Output the (X, Y) coordinate of the center of the cell containing the given text.  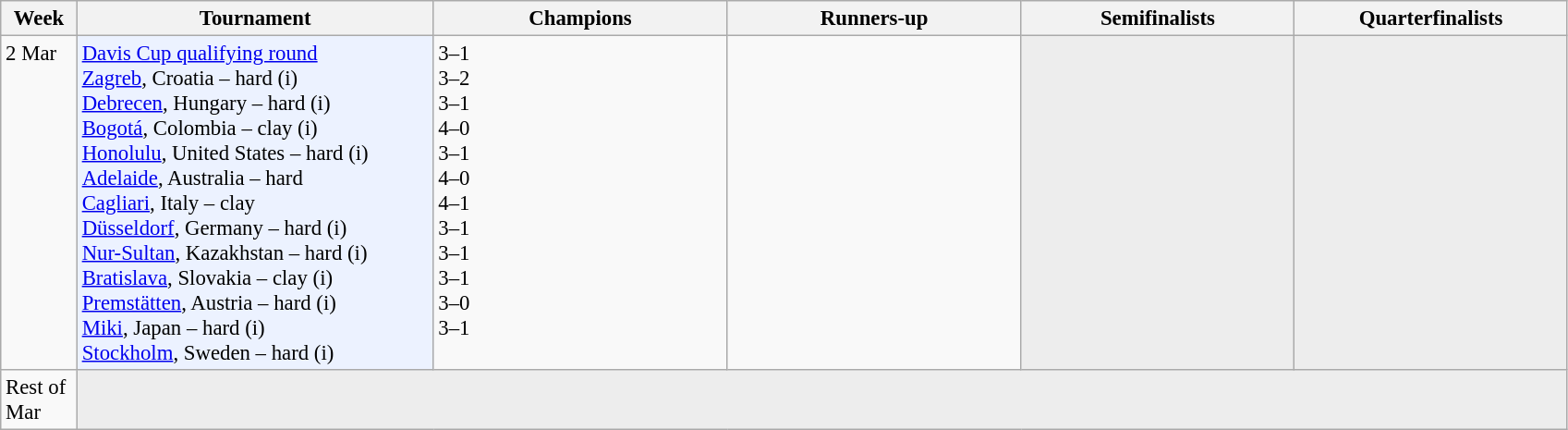
Rest of Mar (39, 399)
Tournament (255, 18)
Runners-up (874, 18)
Week (39, 18)
2 Mar (39, 203)
Semifinalists (1158, 18)
Quarterfinalists (1431, 18)
3–1 3–2 3–1 4–0 3–1 4–0 4–1 3–1 3–1 3–1 3–0 3–1 (580, 203)
Champions (580, 18)
